Identify which cell holds the provided text, then report its (X, Y) central coordinate. 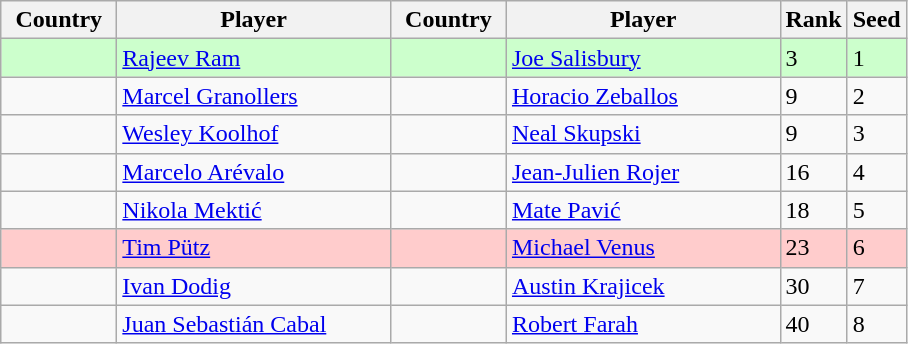
Rank (814, 20)
Mate Pavić (643, 210)
Austin Krajicek (643, 286)
Jean-Julien Rojer (643, 172)
Ivan Dodig (254, 286)
7 (876, 286)
8 (876, 324)
Marcelo Arévalo (254, 172)
Joe Salisbury (643, 58)
40 (814, 324)
16 (814, 172)
30 (814, 286)
Tim Pütz (254, 248)
Michael Venus (643, 248)
5 (876, 210)
Neal Skupski (643, 134)
18 (814, 210)
23 (814, 248)
Marcel Granollers (254, 96)
Juan Sebastián Cabal (254, 324)
Wesley Koolhof (254, 134)
Nikola Mektić (254, 210)
Robert Farah (643, 324)
Horacio Zeballos (643, 96)
6 (876, 248)
Rajeev Ram (254, 58)
1 (876, 58)
4 (876, 172)
Seed (876, 20)
2 (876, 96)
